From the cell containing the given text, extract its center point as [X, Y] coordinate. 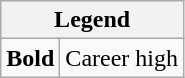
Legend [92, 20]
Bold [30, 58]
Career high [122, 58]
